Provide the (X, Y) coordinate of the cell's center where the given text is located.  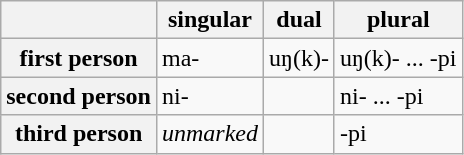
unmarked (210, 134)
singular (210, 20)
ni- (210, 96)
ma- (210, 58)
second person (79, 96)
ni- ... -pi (398, 96)
plural (398, 20)
third person (79, 134)
uŋ(k)- ... -pi (398, 58)
-pi (398, 134)
first person (79, 58)
dual (300, 20)
uŋ(k)- (300, 58)
